Locate the cell with the specified text and output its [x, y] center coordinate. 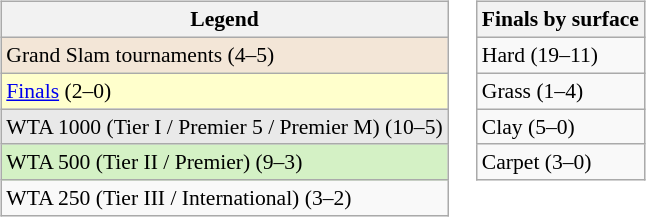
WTA 1000 (Tier I / Premier 5 / Premier M) (10–5) [224, 127]
Finals (2–0) [224, 91]
WTA 500 (Tier II / Premier) (9–3) [224, 162]
Clay (5–0) [560, 127]
Finals by surface [560, 20]
Grass (1–4) [560, 91]
WTA 250 (Tier III / International) (3–2) [224, 198]
Carpet (3–0) [560, 162]
Grand Slam tournaments (4–5) [224, 55]
Legend [224, 20]
Hard (19–11) [560, 55]
